For the text-containing cell, return its midpoint in [X, Y] coordinate format. 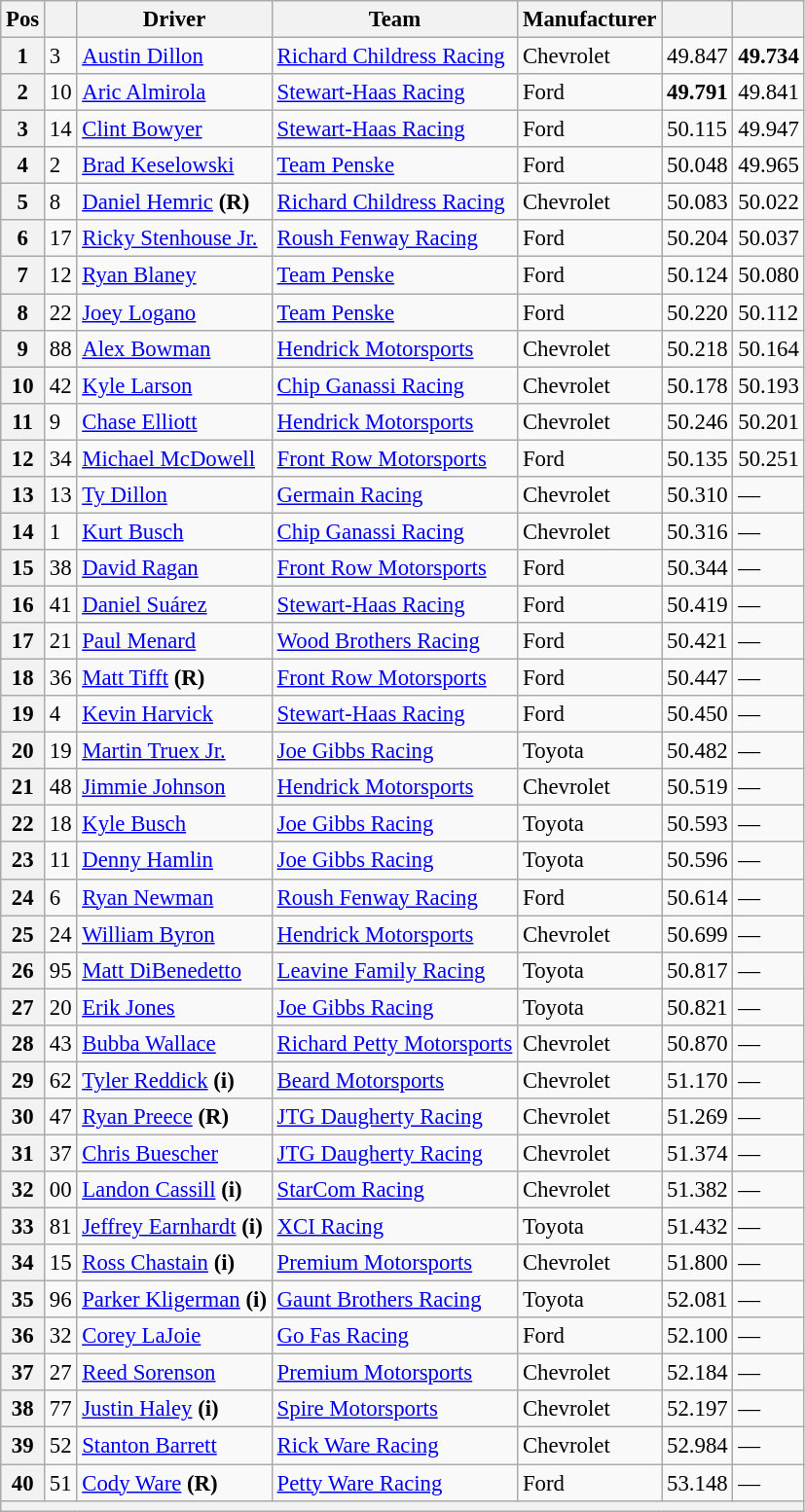
Daniel Suárez [174, 604]
Austin Dillon [174, 56]
William Byron [174, 934]
50.817 [697, 970]
Alex Bowman [174, 348]
96 [60, 1300]
Ryan Blaney [174, 275]
Rick Ware Racing [394, 1446]
Jeffrey Earnhardt (i) [174, 1227]
5 [23, 202]
50.048 [697, 165]
Matt DiBenedetto [174, 970]
26 [23, 970]
39 [23, 1446]
51.170 [697, 1080]
50.310 [697, 495]
Bubba Wallace [174, 1044]
Germain Racing [394, 495]
50.220 [697, 312]
23 [23, 861]
Erik Jones [174, 1007]
50.246 [697, 421]
Brad Keselowski [174, 165]
50.821 [697, 1007]
Jimmie Johnson [174, 787]
50.178 [697, 385]
51.432 [697, 1227]
50.251 [769, 458]
52.081 [697, 1300]
40 [23, 1483]
77 [60, 1410]
50.614 [697, 897]
49.734 [769, 56]
52.100 [697, 1336]
95 [60, 970]
Ty Dillon [174, 495]
7 [23, 275]
52 [60, 1446]
Martin Truex Jr. [174, 751]
33 [23, 1227]
50.218 [697, 348]
50.164 [769, 348]
Beard Motorsports [394, 1080]
Ricky Stenhouse Jr. [174, 238]
Clint Bowyer [174, 129]
50.201 [769, 421]
Spire Motorsports [394, 1410]
49.791 [697, 92]
53.148 [697, 1483]
Pos [23, 19]
50.204 [697, 238]
Tyler Reddick (i) [174, 1080]
51.269 [697, 1117]
Justin Haley (i) [174, 1410]
48 [60, 787]
51.374 [697, 1153]
Gaunt Brothers Racing [394, 1300]
88 [60, 348]
52.984 [697, 1446]
30 [23, 1117]
StarCom Racing [394, 1190]
50.421 [697, 641]
Corey LaJoie [174, 1336]
50.344 [697, 568]
50.080 [769, 275]
50.699 [697, 934]
Richard Petty Motorsports [394, 1044]
Kevin Harvick [174, 714]
50.447 [697, 678]
Ryan Newman [174, 897]
00 [60, 1190]
Michael McDowell [174, 458]
Paul Menard [174, 641]
31 [23, 1153]
52.197 [697, 1410]
Manufacturer [590, 19]
Matt Tifft (R) [174, 678]
Kyle Larson [174, 385]
Ross Chastain (i) [174, 1263]
28 [23, 1044]
Joey Logano [174, 312]
42 [60, 385]
50.193 [769, 385]
Kyle Busch [174, 824]
51 [60, 1483]
Landon Cassill (i) [174, 1190]
50.115 [697, 129]
50.316 [697, 531]
Parker Kligerman (i) [174, 1300]
62 [60, 1080]
Cody Ware (R) [174, 1483]
Stanton Barrett [174, 1446]
Aric Almirola [174, 92]
Driver [174, 19]
50.419 [697, 604]
29 [23, 1080]
50.593 [697, 824]
49.841 [769, 92]
50.596 [697, 861]
49.847 [697, 56]
16 [23, 604]
XCI Racing [394, 1227]
Wood Brothers Racing [394, 641]
49.947 [769, 129]
49.965 [769, 165]
Daniel Hemric (R) [174, 202]
50.037 [769, 238]
35 [23, 1300]
50.022 [769, 202]
81 [60, 1227]
50.482 [697, 751]
52.184 [697, 1373]
50.870 [697, 1044]
50.519 [697, 787]
Petty Ware Racing [394, 1483]
Chris Buescher [174, 1153]
51.800 [697, 1263]
Ryan Preece (R) [174, 1117]
50.112 [769, 312]
50.083 [697, 202]
Go Fas Racing [394, 1336]
25 [23, 934]
Denny Hamlin [174, 861]
41 [60, 604]
Leavine Family Racing [394, 970]
47 [60, 1117]
Reed Sorenson [174, 1373]
51.382 [697, 1190]
Chase Elliott [174, 421]
50.450 [697, 714]
50.135 [697, 458]
David Ragan [174, 568]
50.124 [697, 275]
Kurt Busch [174, 531]
43 [60, 1044]
Team [394, 19]
